For the text-containing cell, return its midpoint in [x, y] coordinate format. 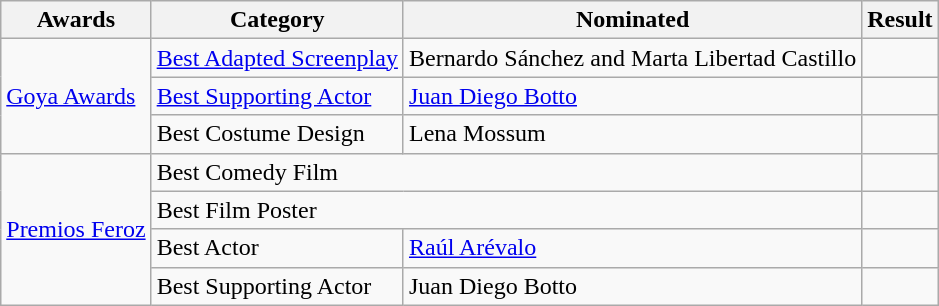
Best Actor [277, 248]
Best Costume Design [277, 134]
Nominated [632, 20]
Premios Feroz [76, 229]
Goya Awards [76, 96]
Category [277, 20]
Best Comedy Film [506, 172]
Awards [76, 20]
Lena Mossum [632, 134]
Result [900, 20]
Best Film Poster [506, 210]
Bernardo Sánchez and Marta Libertad Castillo [632, 58]
Best Adapted Screenplay [277, 58]
Raúl Arévalo [632, 248]
